Extract the [X, Y] coordinate from the center of the cell holding the provided text.  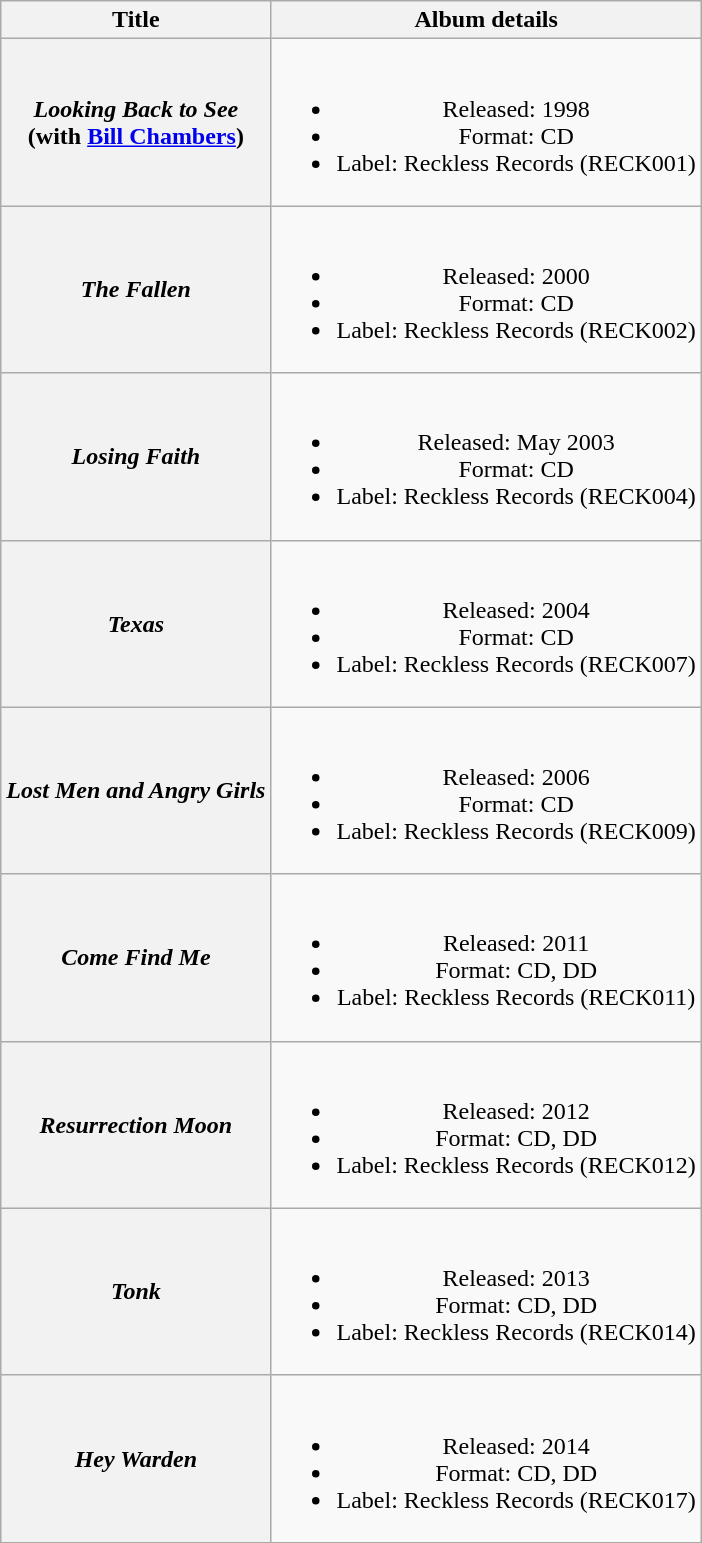
Released: 2000Format: CDLabel: Reckless Records (RECK002) [486, 290]
Released: 2006Format: CDLabel: Reckless Records (RECK009) [486, 790]
Come Find Me [136, 958]
Lost Men and Angry Girls [136, 790]
Released: May 2003Format: CDLabel: Reckless Records (RECK004) [486, 456]
Title [136, 20]
Resurrection Moon [136, 1124]
Looking Back to See (with Bill Chambers) [136, 122]
Released: 2014Format: CD, DDLabel: Reckless Records (RECK017) [486, 1458]
Texas [136, 624]
Released: 2011Format: CD, DDLabel: Reckless Records (RECK011) [486, 958]
The Fallen [136, 290]
Tonk [136, 1292]
Released: 2004Format: CDLabel: Reckless Records (RECK007) [486, 624]
Album details [486, 20]
Released: 2013Format: CD, DDLabel: Reckless Records (RECK014) [486, 1292]
Hey Warden [136, 1458]
Released: 2012Format: CD, DDLabel: Reckless Records (RECK012) [486, 1124]
Released: 1998Format: CDLabel: Reckless Records (RECK001) [486, 122]
Losing Faith [136, 456]
